For the text-containing cell, return its midpoint in (X, Y) coordinate format. 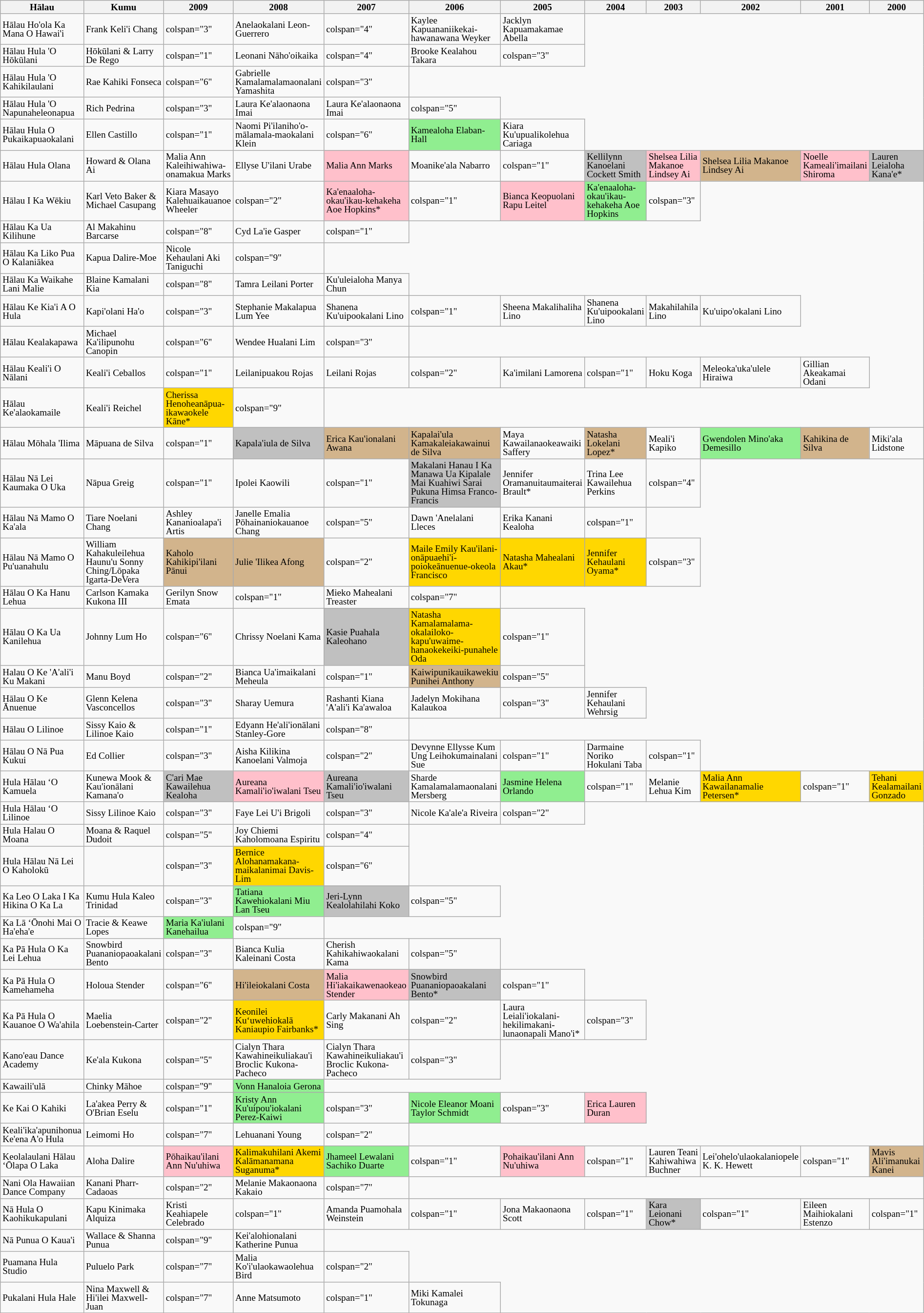
Trina Lee Kawailehua Perkins (616, 482)
Erika Kanani Kealoha (542, 522)
Kalimakuhilani Akemi Kalāmanamana Suganuma* (279, 1161)
Erica Kau'ionalani Awana (367, 443)
Cyd La'ie Gasper (279, 231)
Noelle Kameali'imailani Shiroma (836, 165)
Snowbird Puananiopaoakalani Bento (123, 954)
Hālau Hula O Pukaikapuaokalani (42, 135)
Hālau Keali'i O Nālani (42, 372)
Leilanipuakou Rojas (279, 372)
Jennifer Kehaulani Oyama* (616, 562)
Hālau O Nā Pua Kukui (42, 756)
Sheena Makalihaliha Lino (542, 311)
2009 (198, 7)
Nicole Kehaulani Aki Taniguchi (198, 258)
Malia Ann Kaleihiwahiwa-onamakua Marks (198, 165)
Meali'i Kapiko (673, 443)
Kumu (123, 7)
Nāpua Greig (123, 482)
Kapala'iula de Silva (279, 443)
Tiare Noelani Chang (123, 522)
Hālau Hula 'O Kahikilaulani (42, 82)
Mieko Mahealani Treaster (367, 597)
Hālau Ka Waikahe Lani Malie (42, 284)
Blaine Kamalani Kia (123, 284)
Maria Ka'iulani Kanehailua (198, 928)
Anne Matsumoto (279, 1298)
Jadelyn Mokihana Kalaukoa (454, 703)
Ke Kai O Kahiki (42, 1108)
Makalani Hanau I Ka Manawa Ua Kipalale Mai Kuahiwi Sarai Pukuna Himsa Franco-Francis (454, 482)
Michael Ka'ilipunohu Canopin (123, 342)
Sharde Kamalamalamaonalani Mersberg (454, 786)
Hālau Hula Olana (42, 165)
Jhameel Lewalani Sachiko Duarte (367, 1161)
Ka'imilani Lamorena (542, 372)
Hula Halau O Moana (42, 835)
Lauren Leialoha Kana'e* (896, 165)
Kahikina de Silva (836, 443)
Hālau O Ka Ua Kanilehua (42, 637)
Kristi Keahiapele Celebrado (198, 1214)
Moana & Raquel Dudoit (123, 835)
Hula Hālau Nā Lei O Kaholokū (42, 865)
Rashanti Kiana 'A'ali'i Ka'awaloa (367, 703)
Keonilei Ku‘uwehiokalā Kaniaupio Fairbanks* (279, 1020)
Tamra Leilani Porter (279, 284)
Keali'i Reichel (123, 408)
Ashley Kananioalapa'i Artis (198, 522)
Rae Kahiki Fonseca (123, 82)
Pōhaikau'ilani Ann Nu'uhiwa (198, 1161)
Frank Keli'i Chang (123, 29)
Tehani Kealamailani Gonzado (896, 786)
Chrissy Noelani Kama (279, 637)
Carly Makanani Ah Sing (367, 1020)
Lehuanani Young (279, 1135)
William Kahakuleilehua Haunu'u Sonny Ching/Lōpaka Igarta-DeVera (123, 562)
Hālau Kealakapawa (42, 342)
Pohaikau'ilani Ann Nu'uhiwa (542, 1161)
Gillian Akeakamai Odani (836, 372)
Holoua Stender (123, 984)
2002 (751, 7)
Bianca Ua'imaikalani Meheula (279, 676)
Malia Hi'iakaikawenaokeao Stender (367, 984)
Bianca Keopuolani Rapu Leitel (542, 201)
Devynne Ellysse Kum Ung Leihokumainalani Sue (454, 756)
Kamealoha Elaban-Hall (454, 135)
Melanie Lehua Kim (673, 786)
Hālau Ke Kia'i A O Hula (42, 311)
Jasmine Helena Orlando (542, 786)
2008 (279, 7)
2000 (896, 7)
Keali'i Ceballos (123, 372)
Kunewa Mook & Kau'ionālani Kamana'o (123, 786)
Kellilynn Kanoelani Cockett Smith (616, 165)
Hālau (42, 7)
Nicole Ka'ale'a Riveira (454, 813)
Jennifer Kehaulani Wehrsig (616, 703)
Jennifer Oramanuitaumaiterai Brault* (542, 482)
Puamana Hula Studio (42, 1267)
Gerilyn Snow Emata (198, 597)
2003 (673, 7)
Ed Collier (123, 756)
Hālau Ho'ola Ka Mana O Hawai'i (42, 29)
Howard & Olana Ai (123, 165)
Hula Hālau ‘O Lilinoe (42, 813)
Keolalaulani Hālau ‘Ōlapa O Laka (42, 1161)
Puluelo Park (123, 1267)
Ka Pā Hula O Kauanoe O Wa'ahila (42, 1020)
Hālau O Ke Ānuenue (42, 703)
Kristy Ann Ku'uipou'iokalani Perez-Kaiwi (279, 1108)
Kanani Pharr-Cadaoas (123, 1188)
2004 (616, 7)
Meleoka'uka'ulele Hiraiwa (751, 372)
Bianca Kulia Kaleinani Costa (279, 954)
Nicole Eleanor Moani Taylor Schmidt (454, 1108)
La'akea Perry & O'Brian Eselu (123, 1108)
Stephanie Makalapua Lum Yee (279, 311)
Aloha Dalire (123, 1161)
Amanda Puamohala Weinstein (367, 1214)
Kasie Puahala Kaleohano (367, 637)
Kapalai'ula Kamakaleiakawainui de Silva (454, 443)
Cherissa Henoheanāpua-ikawaokele Kāne* (198, 408)
Gabrielle Kamalamalamaonalani Yamashita (279, 82)
Makahilahila Lino (673, 311)
2007 (367, 7)
Jona Makaonaona Scott (542, 1214)
Laura Leiali'iokalani-hekilimakani-lunaonapali Mano'i* (542, 1020)
2006 (454, 7)
Kumu Hula Kaleo Trinidad (123, 901)
2001 (836, 7)
Ka'enaaloha-okau'ikau-kehakeha Aoe Hopkins* (367, 201)
Sharay Uemura (279, 703)
Tracie & Keawe Lopes (123, 928)
Lauren Teani Kahiwahiwa Buchner (673, 1161)
Kawaili'ulā (42, 1086)
Anelaokalani Leon-Guerrero (279, 29)
Ellyse U'ilani Urabe (279, 165)
Hālau Nā Lei Kaumaka O Uka (42, 482)
Lei'ohelo'ulaokalaniopele K. K. Hewett (751, 1161)
Ellen Castillo (123, 135)
Darmaine Noriko Hokulani Taba (616, 756)
2005 (542, 7)
Vonn Hanaloia Gerona (279, 1086)
Dawn 'Anelalani Lleces (454, 522)
Snowbird Puananiopaoakalani Bento* (454, 984)
Kara Leionani Chow* (673, 1214)
Leilani Rojas (367, 372)
Tatiana Kawehiokalani Miu Lan Tseu (279, 901)
Māpuana de Silva (123, 443)
Hālau Ka Ua Kilihune (42, 231)
Miki Kamalei Tokunaga (454, 1298)
Cherish Kahikahiwaokalani Kama (367, 954)
Aisha Kilikina Kanoelani Valmoja (279, 756)
Faye Lei U'i Brigoli (279, 813)
Hoku Koga (673, 372)
Ka'enaaloha-okau'ikau-kehakeha Aoe Hopkins (616, 201)
Rich Pedrina (123, 108)
Leonani Nāho'oikaika (279, 56)
Ku'uleialoha Manya Chun (367, 284)
Bernice Alohanamakana-maikalanimai Davis-Lim (279, 865)
Keali'ika'apunihonua Ke'ena A'o Hula (42, 1135)
Julie 'Ilikea Afong (279, 562)
Chinky Māhoe (123, 1086)
Leimomi Ho (123, 1135)
Hōkūlani & Larry De Rego (123, 56)
Hula Hālau ‘O Kamuela (42, 786)
Sissy Kaio & Lilinoe Kaio (123, 729)
Hālau O Ka Hanu Lehua (42, 597)
Janelle Emalia Pōhainaniokauanoe Chang (279, 522)
Natasha Lokelani Lopez* (616, 443)
Manu Boyd (123, 676)
Hālau Ka Liko Pua O Kalaniākea (42, 258)
Kaholo Kahikipi'ilani Pānui (198, 562)
Brooke Kealahou Takara (454, 56)
Joy Chiemi Kaholomoana Espiritu (279, 835)
Kaylee Kapuananiikekai-hawanawana Weyker (454, 29)
Melanie Makaonaona Kakaio (279, 1188)
Malia Ko'i'ulaokawaolehua Bird (279, 1267)
Edyann He'ali'ionālani Stanley-Gore (279, 729)
Moanike'ala Nabarro (454, 165)
Hālau I Ka Wēkiu (42, 201)
Kiara Masayo Kalehuaikauanoe Wheeler (198, 201)
Hālau Mōhala 'Ilima (42, 443)
Hālau Hula 'O Napunaheleonapua (42, 108)
Wallace & Shanna Punua (123, 1240)
Al Makahinu Barcarse (123, 231)
Kapu Kinimaka Alquiza (123, 1214)
Maile Emily Kau'ilani-onāpuaehi'i-poiokeānuenue-okeola Francisco (454, 562)
Ka Pā Hula O Kamehameha (42, 984)
Jacklyn Kapuamakamae Abella (542, 29)
Ka Lā ‘Ōnohi Mai O Ha'eha'e (42, 928)
Sissy Lilinoe Kaio (123, 813)
Halau O Ke 'A'ali'i Ku Makani (42, 676)
Gwendolen Mino'aka Demesillo (751, 443)
Glenn Kelena Vasconcellos (123, 703)
Pukalani Hula Hale (42, 1298)
Maya Kawailanaokeawaiki Saffery (542, 443)
Kei'alohionalani Katherine Punua (279, 1240)
Hālau Ke'alaokamaile (42, 408)
Karl Veto Baker & Michael Casupang (123, 201)
Ipolei Kaowili (279, 482)
Ka Leo O Laka I Ka Hikina O Ka La (42, 901)
Nani Ola Hawaiian Dance Company (42, 1188)
Wendee Hualani Lim (279, 342)
Hālau Nā Mamo O Ka'ala (42, 522)
Malia Ann Marks (367, 165)
Hālau Nā Mamo O Pu'uanahulu (42, 562)
Hi'ileiokalani Costa (279, 984)
Ke'ala Kukona (123, 1060)
Miki'ala Lidstone (896, 443)
Natasha Kamalamalama-okalailoko-kapu'uwaime-hanaokekeiki-punahele Oda (454, 637)
Nā Punua O Kaua'i (42, 1240)
Ku'uipo'okalani Lino (751, 311)
Maelia Loebenstein-Carter (123, 1020)
Jeri-Lynn Kealolahilahi Koko (367, 901)
C'ari Mae Kawailehua Kealoha (198, 786)
Hālau Hula 'O Hōkūlani (42, 56)
Natasha Mahealani Akau* (542, 562)
Nina Maxwell & Hi'ilei Maxwell-Juan (123, 1298)
Erica Lauren Duran (616, 1108)
Ka Pā Hula O Ka Lei Lehua (42, 954)
Johnny Lum Ho (123, 637)
Mavis Ali'imanukai Kanei (896, 1161)
Kaiwipunikauikawekiu Punihei Anthony (454, 676)
Carlson Kamaka Kukona III (123, 597)
Eileen Maihiokalani Estenzo (836, 1214)
Naomi Pi'ilaniho'o-mālamala-maokalani Klein (279, 135)
Kapi'olani Ha'o (123, 311)
Hālau O Lilinoe (42, 729)
Kano'eau Dance Academy (42, 1060)
Nā Hula O Kaohikukapulani (42, 1214)
Kiara Ku'upualikolehua Cariaga (542, 135)
Malia Ann Kawailanamalie Petersen* (751, 786)
Kapua Dalire-Moe (123, 258)
